Return the [x, y] coordinate for the center point of the cell that contains the specified text.  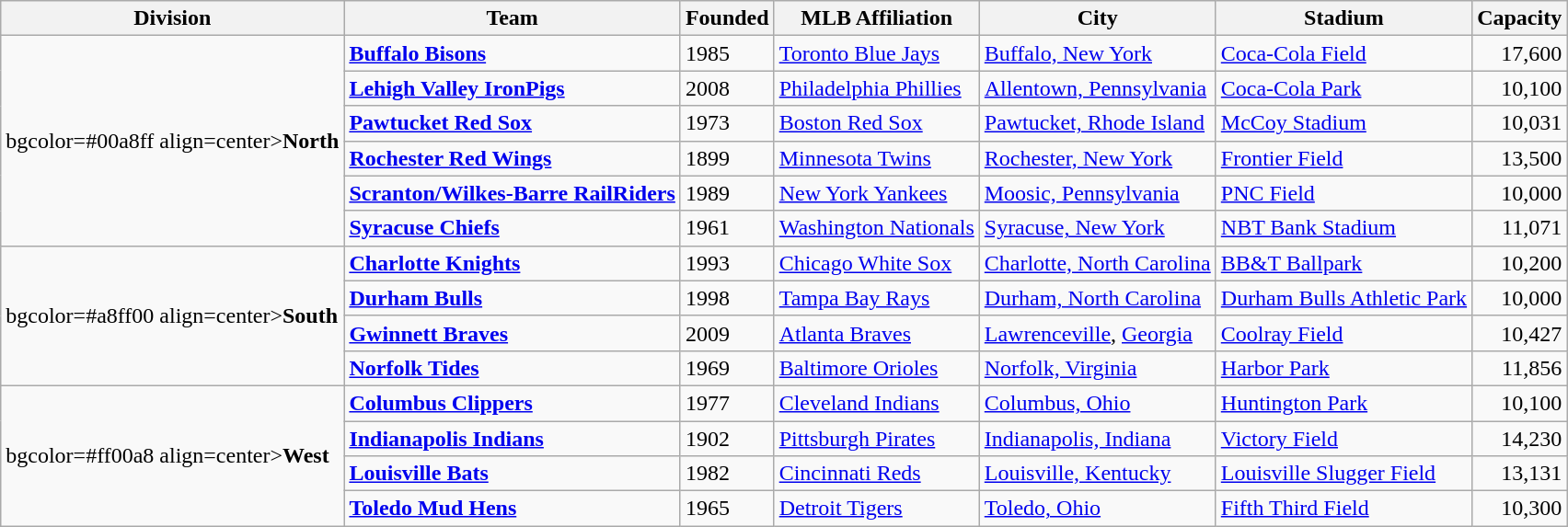
PNC Field [1343, 193]
Pittsburgh Pirates [876, 439]
10,427 [1520, 333]
Charlotte, North Carolina [1097, 263]
bgcolor=#a8ff00 align=center>South [173, 315]
1899 [727, 158]
Columbus Clippers [513, 403]
Toronto Blue Jays [876, 53]
Durham, North Carolina [1097, 298]
10,031 [1520, 123]
Frontier Field [1343, 158]
13,131 [1520, 474]
Indianapolis, Indiana [1097, 439]
Louisville, Kentucky [1097, 474]
Charlotte Knights [513, 263]
14,230 [1520, 439]
2009 [727, 333]
17,600 [1520, 53]
Detroit Tigers [876, 509]
Division [173, 18]
1989 [727, 193]
Boston Red Sox [876, 123]
Philadelphia Phillies [876, 88]
Rochester, New York [1097, 158]
Toledo, Ohio [1097, 509]
Victory Field [1343, 439]
Buffalo, New York [1097, 53]
Louisville Slugger Field [1343, 474]
11,071 [1520, 228]
10,300 [1520, 509]
1969 [727, 368]
Toledo Mud Hens [513, 509]
Pawtucket Red Sox [513, 123]
Gwinnett Braves [513, 333]
Scranton/Wilkes-Barre RailRiders [513, 193]
1965 [727, 509]
1982 [727, 474]
Norfolk, Virginia [1097, 368]
Tampa Bay Rays [876, 298]
NBT Bank Stadium [1343, 228]
1961 [727, 228]
Team [513, 18]
Rochester Red Wings [513, 158]
bgcolor=#ff00a8 align=center>West [173, 455]
Lawrenceville, Georgia [1097, 333]
New York Yankees [876, 193]
Huntington Park [1343, 403]
Coolray Field [1343, 333]
Lehigh Valley IronPigs [513, 88]
1902 [727, 439]
11,856 [1520, 368]
1985 [727, 53]
Allentown, Pennsylvania [1097, 88]
Founded [727, 18]
Coca-Cola Park [1343, 88]
Syracuse Chiefs [513, 228]
Indianapolis Indians [513, 439]
Capacity [1520, 18]
Pawtucket, Rhode Island [1097, 123]
13,500 [1520, 158]
Columbus, Ohio [1097, 403]
Washington Nationals [876, 228]
McCoy Stadium [1343, 123]
2008 [727, 88]
Minnesota Twins [876, 158]
Baltimore Orioles [876, 368]
1993 [727, 263]
10,200 [1520, 263]
Atlanta Braves [876, 333]
Durham Bulls Athletic Park [1343, 298]
Norfolk Tides [513, 368]
Stadium [1343, 18]
1998 [727, 298]
Coca-Cola Field [1343, 53]
Cleveland Indians [876, 403]
Fifth Third Field [1343, 509]
BB&T Ballpark [1343, 263]
Louisville Bats [513, 474]
1977 [727, 403]
Cincinnati Reds [876, 474]
MLB Affiliation [876, 18]
Durham Bulls [513, 298]
bgcolor=#00a8ff align=center>North [173, 141]
Moosic, Pennsylvania [1097, 193]
1973 [727, 123]
Harbor Park [1343, 368]
Chicago White Sox [876, 263]
Syracuse, New York [1097, 228]
Buffalo Bisons [513, 53]
City [1097, 18]
